Capture the cell that displays the provided text and extract its [x, y] central coordinate. 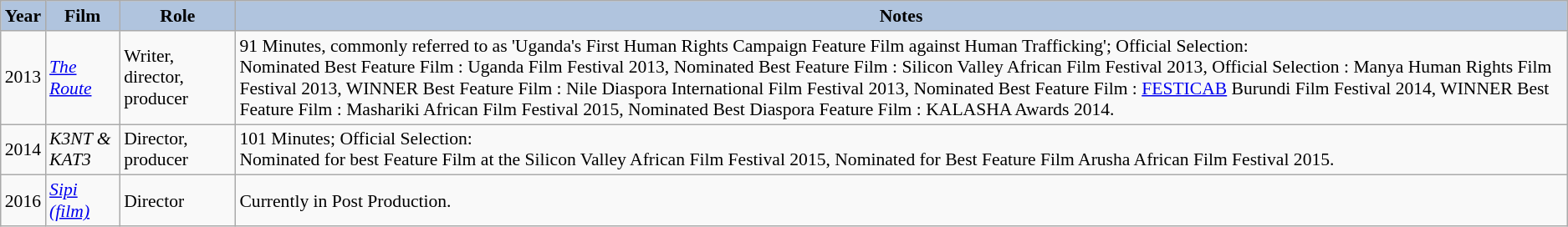
Sipi (film) [82, 200]
2013 [23, 78]
The Route [82, 78]
Director, producer [177, 150]
Notes [901, 16]
Role [177, 16]
K3NT & KAT3 [82, 150]
Writer, director, producer [177, 78]
Currently in Post Production. [901, 200]
2016 [23, 200]
Film [82, 16]
Director [177, 200]
Year [23, 16]
2014 [23, 150]
